Output the (X, Y) coordinate of the center of the cell containing the given text.  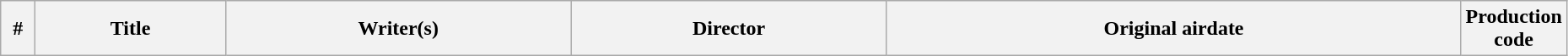
Original airdate (1174, 29)
Title (130, 29)
Production code (1513, 29)
# (19, 29)
Director (729, 29)
Writer(s) (398, 29)
